Extract the [x, y] coordinate from the center of the cell holding the provided text.  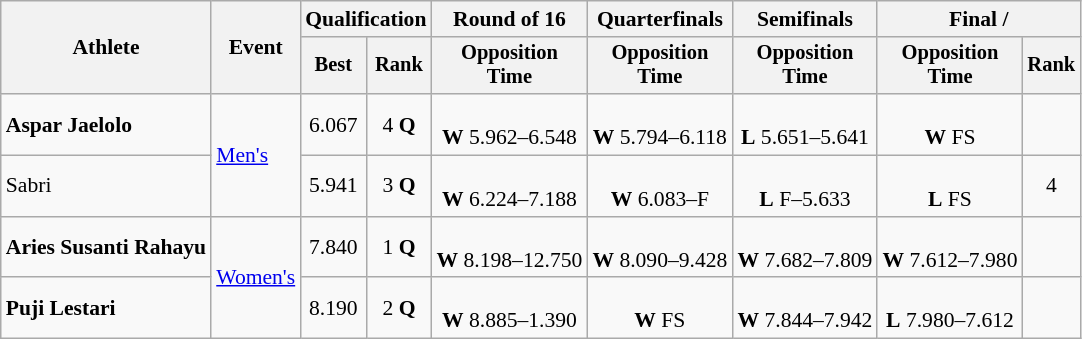
8.190 [333, 308]
Round of 16 [510, 19]
Best [333, 66]
W 5.794–6.118 [660, 124]
Men's [256, 155]
Qualification [366, 19]
3 Q [398, 186]
Athlete [106, 48]
L FS [950, 186]
L 5.651–5.641 [804, 124]
W 6.224–7.188 [510, 186]
W 7.682–7.809 [804, 248]
Final / [978, 19]
Sabri [106, 186]
L F–5.633 [804, 186]
W 8.198–12.750 [510, 248]
W 7.612–7.980 [950, 248]
5.941 [333, 186]
Women's [256, 278]
Quarterfinals [660, 19]
7.840 [333, 248]
Semifinals [804, 19]
1 Q [398, 248]
W 5.962–6.548 [510, 124]
6.067 [333, 124]
4 Q [398, 124]
W 8.090–9.428 [660, 248]
L 7.980–7.612 [950, 308]
Event [256, 48]
Puji Lestari [106, 308]
2 Q [398, 308]
Aspar Jaelolo [106, 124]
W 6.083–F [660, 186]
W 7.844–7.942 [804, 308]
W 8.885–1.390 [510, 308]
4 [1052, 186]
Aries Susanti Rahayu [106, 248]
